Extract the [X, Y] coordinate from the center of the cell holding the provided text.  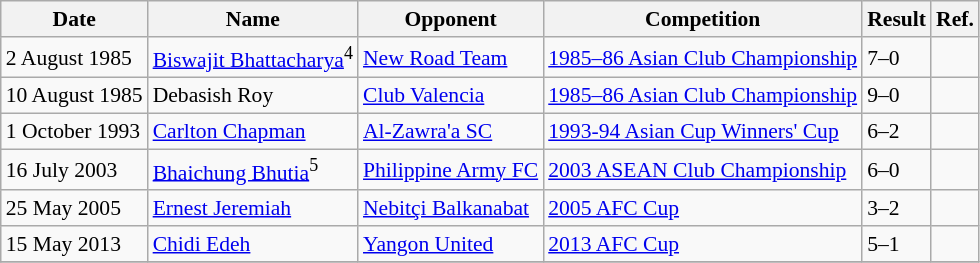
Debasish Roy [253, 96]
25 May 2005 [74, 209]
10 August 1985 [74, 96]
Competition [702, 19]
Ernest Jeremiah [253, 209]
Opponent [450, 19]
7–0 [896, 58]
9–0 [896, 96]
Yangon United [450, 244]
15 May 2013 [74, 244]
Result [896, 19]
Nebitçi Balkanabat [450, 209]
Philippine Army FC [450, 170]
Date [74, 19]
3–2 [896, 209]
5–1 [896, 244]
6–2 [896, 132]
1993-94 Asian Cup Winners' Cup [702, 132]
Ref. [955, 19]
2 August 1985 [74, 58]
Bhaichung Bhutia5 [253, 170]
Biswajit Bhattacharya4 [253, 58]
Chidi Edeh [253, 244]
2013 AFC Cup [702, 244]
2003 ASEAN Club Championship [702, 170]
Carlton Chapman [253, 132]
Name [253, 19]
1 October 1993 [74, 132]
16 July 2003 [74, 170]
2005 AFC Cup [702, 209]
Al-Zawra'a SC [450, 132]
New Road Team [450, 58]
Club Valencia [450, 96]
6–0 [896, 170]
